Return the [X, Y] coordinate for the center point of the cell that contains the specified text.  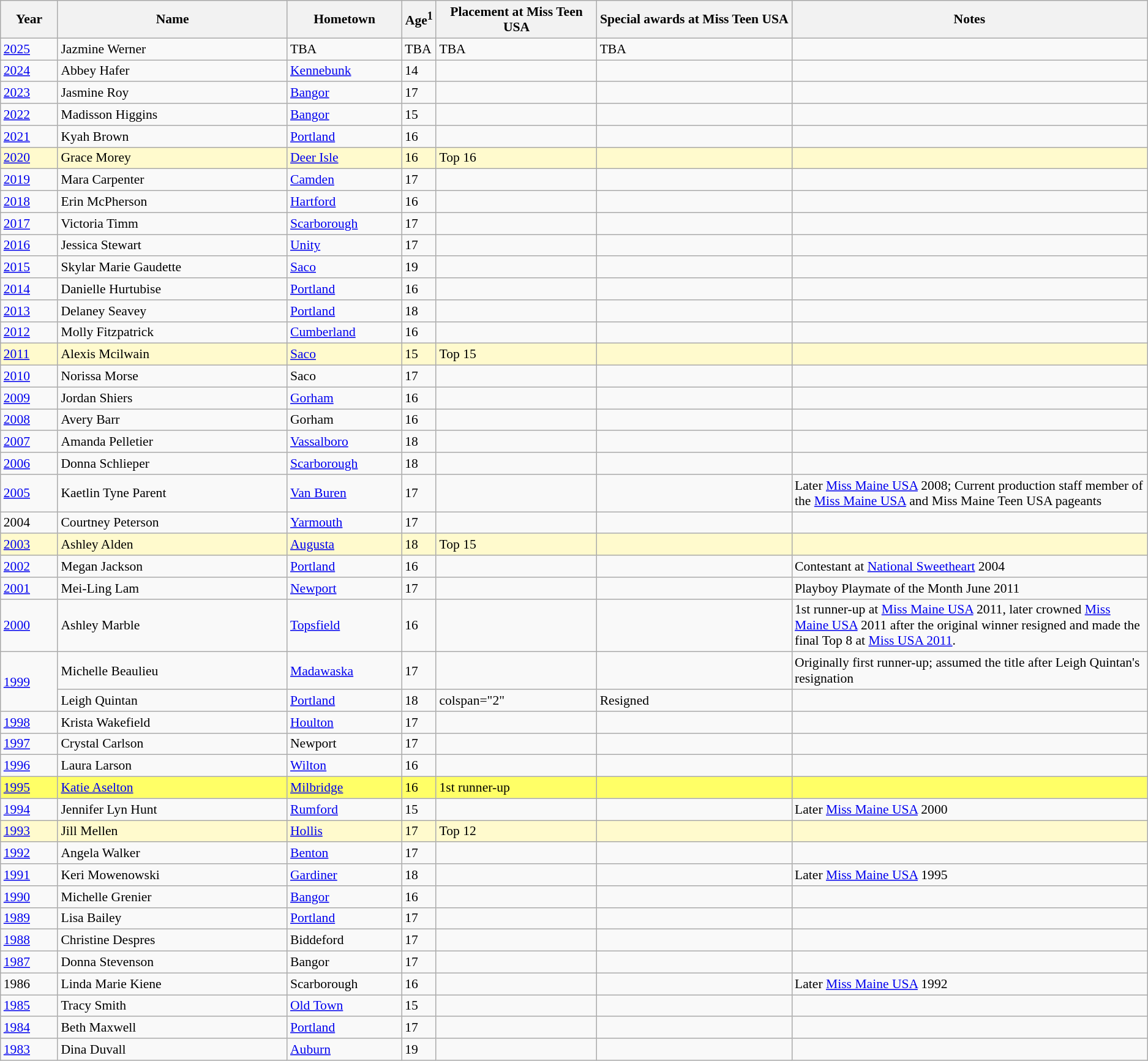
2012 [29, 332]
Jennifer Lyn Hunt [173, 809]
1989 [29, 918]
Lisa Bailey [173, 918]
Jill Mellen [173, 831]
2022 [29, 114]
Keri Mowenowski [173, 875]
2005 [29, 493]
1991 [29, 875]
Age1 [419, 20]
2023 [29, 93]
Crystal Carlson [173, 744]
2018 [29, 202]
Jessica Stewart [173, 246]
Michelle Grenier [173, 897]
Later Miss Maine USA 2000 [970, 809]
Avery Barr [173, 420]
Dina Duvall [173, 1049]
1986 [29, 984]
Molly Fitzpatrick [173, 332]
Megan Jackson [173, 566]
Amanda Pelletier [173, 442]
2014 [29, 289]
Grace Morey [173, 158]
2009 [29, 398]
Jasmine Roy [173, 93]
Abbey Hafer [173, 71]
Katie Aselton [173, 788]
2006 [29, 463]
Top 12 [516, 831]
1st runner-up at Miss Maine USA 2011, later crowned Miss Maine USA 2011 after the original winner resigned and made the final Top 8 at Miss USA 2011. [970, 626]
Name [173, 20]
Courtney Peterson [173, 523]
Benton [344, 853]
1996 [29, 766]
1985 [29, 1006]
2019 [29, 180]
Vassalboro [344, 442]
1983 [29, 1049]
Yarmouth [344, 523]
2011 [29, 354]
Tracy Smith [173, 1006]
Kyah Brown [173, 137]
Later Miss Maine USA 1992 [970, 984]
Contestant at National Sweetheart 2004 [970, 566]
Hollis [344, 831]
1992 [29, 853]
1988 [29, 940]
Playboy Playmate of the Month June 2011 [970, 588]
1998 [29, 722]
Milbridge [344, 788]
Topsfield [344, 626]
Wilton [344, 766]
1984 [29, 1028]
Houlton [344, 722]
Rumford [344, 809]
2016 [29, 246]
2024 [29, 71]
Mei-Ling Lam [173, 588]
Christine Despres [173, 940]
2020 [29, 158]
Cumberland [344, 332]
Delaney Seavey [173, 311]
Hometown [344, 20]
1997 [29, 744]
Year [29, 20]
Beth Maxwell [173, 1028]
Norissa Morse [173, 377]
Biddeford [344, 940]
Resigned [694, 700]
14 [419, 71]
2021 [29, 137]
Jordan Shiers [173, 398]
Top 16 [516, 158]
Gardiner [344, 875]
2000 [29, 626]
1999 [29, 682]
Leigh Quintan [173, 700]
Angela Walker [173, 853]
Ashley Alden [173, 545]
Later Miss Maine USA 1995 [970, 875]
Mara Carpenter [173, 180]
Jazmine Werner [173, 49]
Special awards at Miss Teen USA [694, 20]
2025 [29, 49]
Skylar Marie Gaudette [173, 268]
Unity [344, 246]
Victoria Timm [173, 223]
Laura Larson [173, 766]
Donna Stevenson [173, 962]
Madisson Higgins [173, 114]
Alexis Mcilwain [173, 354]
2015 [29, 268]
Camden [344, 180]
Placement at Miss Teen USA [516, 20]
Hartford [344, 202]
2001 [29, 588]
Madawaska [344, 671]
Donna Schlieper [173, 463]
Kaetlin Tyne Parent [173, 493]
Kennebunk [344, 71]
2003 [29, 545]
Krista Wakefield [173, 722]
2017 [29, 223]
Van Buren [344, 493]
colspan="2" [516, 700]
1994 [29, 809]
2004 [29, 523]
1987 [29, 962]
Danielle Hurtubise [173, 289]
1995 [29, 788]
Deer Isle [344, 158]
2007 [29, 442]
Old Town [344, 1006]
2002 [29, 566]
1993 [29, 831]
1st runner-up [516, 788]
Notes [970, 20]
Originally first runner-up; assumed the title after Leigh Quintan's resignation [970, 671]
Auburn [344, 1049]
2013 [29, 311]
Ashley Marble [173, 626]
Augusta [344, 545]
Linda Marie Kiene [173, 984]
2010 [29, 377]
1990 [29, 897]
Michelle Beaulieu [173, 671]
Later Miss Maine USA 2008; Current production staff member of the Miss Maine USA and Miss Maine Teen USA pageants [970, 493]
Erin McPherson [173, 202]
2008 [29, 420]
